Search for the cell housing the specified text and yield its [x, y] center coordinate. 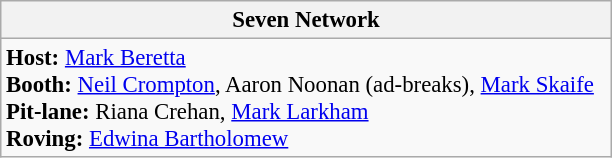
Seven Network [306, 20]
Host: Mark BerettaBooth: Neil Crompton, Aaron Noonan (ad-breaks), Mark SkaifePit-lane: Riana Crehan, Mark LarkhamRoving: Edwina Bartholomew [306, 98]
